Determine the (X, Y) coordinate at the center of the cell enclosing the given text.  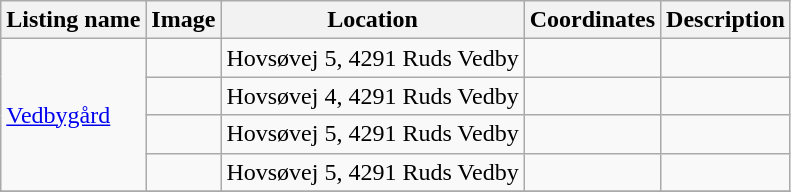
Vedbygård (74, 115)
Hovsøvej 4, 4291 Ruds Vedby (372, 96)
Image (184, 20)
Description (726, 20)
Location (372, 20)
Coordinates (592, 20)
Listing name (74, 20)
